Identify which cell holds the provided text, then report its [X, Y] central coordinate. 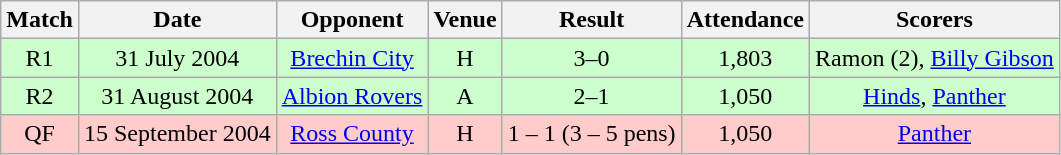
QF [40, 134]
Date [177, 20]
1 – 1 (3 – 5 pens) [592, 134]
1,803 [745, 58]
Match [40, 20]
Attendance [745, 20]
Scorers [935, 20]
Venue [465, 20]
Ross County [352, 134]
Opponent [352, 20]
3–0 [592, 58]
15 September 2004 [177, 134]
31 July 2004 [177, 58]
R1 [40, 58]
31 August 2004 [177, 96]
Ramon (2), Billy Gibson [935, 58]
Albion Rovers [352, 96]
R2 [40, 96]
Result [592, 20]
Panther [935, 134]
2–1 [592, 96]
Brechin City [352, 58]
Hinds, Panther [935, 96]
A [465, 96]
